Return the [x, y] coordinate for the center point of the cell that contains the specified text.  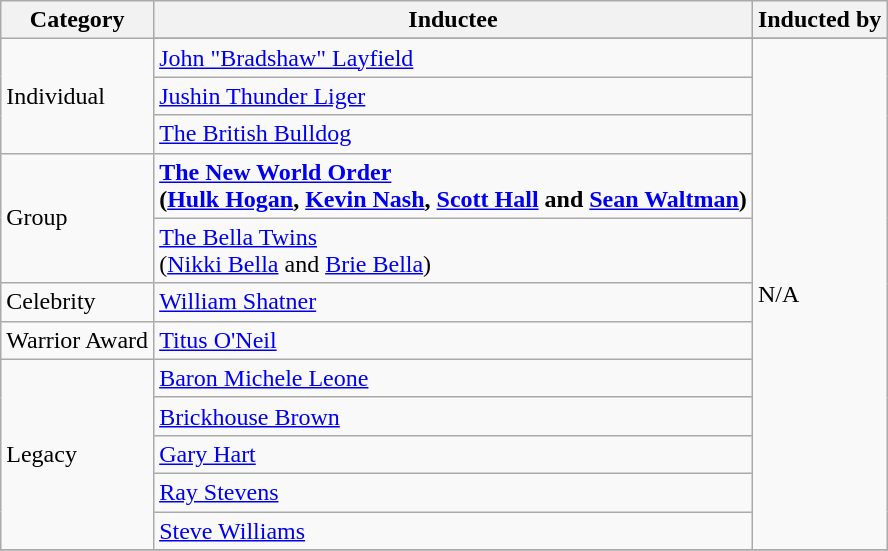
Warrior Award [78, 340]
Brickhouse Brown [454, 416]
William Shatner [454, 302]
Inductee [454, 20]
N/A [819, 294]
Gary Hart [454, 454]
John "Bradshaw" Layfield [454, 58]
Celebrity [78, 302]
Legacy [78, 454]
Baron Michele Leone [454, 378]
Inducted by [819, 20]
The New World Order(Hulk Hogan, Kevin Nash, Scott Hall and Sean Waltman) [454, 186]
The British Bulldog [454, 134]
Ray Stevens [454, 492]
Individual [78, 96]
The Bella Twins(Nikki Bella and Brie Bella) [454, 250]
Steve Williams [454, 531]
Category [78, 20]
Titus O'Neil [454, 340]
Jushin Thunder Liger [454, 96]
Group [78, 218]
